From the cell containing the given text, extract its center point as (X, Y) coordinate. 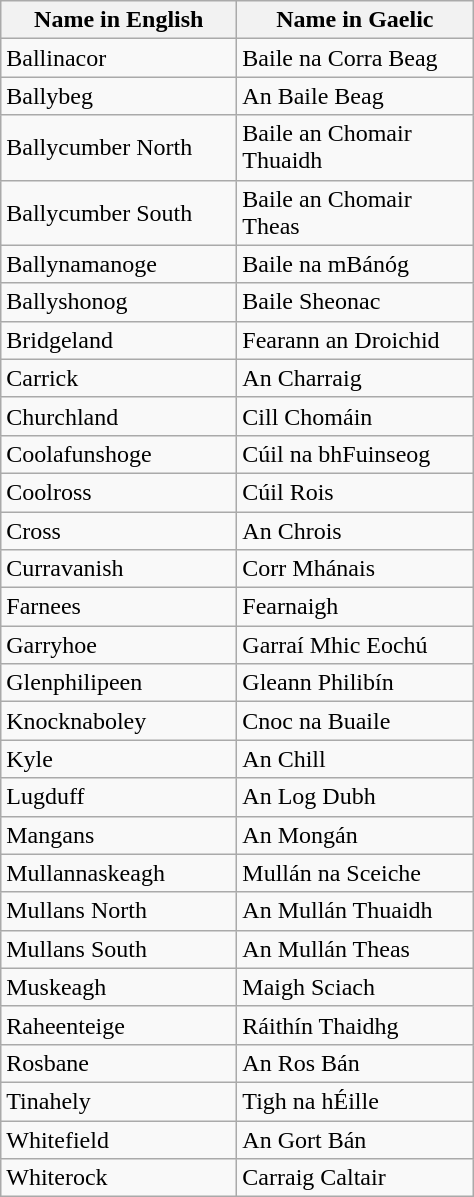
Maigh Sciach (355, 987)
Whitefield (119, 1139)
An Mullán Theas (355, 949)
An Charraig (355, 378)
Corr Mhánais (355, 569)
Cúil Rois (355, 492)
Garryhoe (119, 645)
Muskeagh (119, 987)
An Chrois (355, 531)
Mullans South (119, 949)
Mullán na Sceiche (355, 873)
Ballynamanoge (119, 264)
Cill Chomáin (355, 416)
An Ros Bán (355, 1063)
Name in Gaelic (355, 20)
Baile an Chomair Thuaidh (355, 148)
Fearnaigh (355, 607)
Bridgeland (119, 340)
Rosbane (119, 1063)
Ballinacor (119, 58)
Whiterock (119, 1178)
Carrick (119, 378)
Cúil na bhFuinseog (355, 454)
An Mullán Thuaidh (355, 911)
Baile na Corra Beag (355, 58)
An Chill (355, 759)
Ráithín Thaidhg (355, 1025)
Gleann Philibín (355, 683)
Lugduff (119, 797)
Churchland (119, 416)
Tigh na hÉille (355, 1101)
Knocknaboley (119, 721)
Fearann an Droichid (355, 340)
Tinahely (119, 1101)
Cross (119, 531)
Kyle (119, 759)
Carraig Caltair (355, 1178)
An Baile Beag (355, 96)
Glenphilipeen (119, 683)
Raheenteige (119, 1025)
Name in English (119, 20)
Mullans North (119, 911)
Coolross (119, 492)
An Mongán (355, 835)
Garraí Mhic Eochú (355, 645)
An Gort Bán (355, 1139)
Ballycumber South (119, 212)
Ballyshonog (119, 302)
Ballybeg (119, 96)
Ballycumber North (119, 148)
An Log Dubh (355, 797)
Curravanish (119, 569)
Farnees (119, 607)
Mullannaskeagh (119, 873)
Baile Sheonac (355, 302)
Baile an Chomair Theas (355, 212)
Baile na mBánóg (355, 264)
Cnoc na Buaile (355, 721)
Mangans (119, 835)
Coolafunshoge (119, 454)
